Output the [x, y] coordinate of the center of the cell containing the given text.  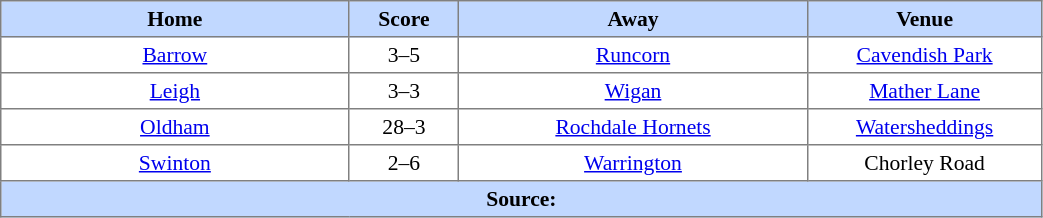
Source: [522, 199]
28–3 [404, 127]
Score [404, 19]
Away [633, 19]
Mather Lane [924, 91]
Barrow [175, 55]
Warrington [633, 163]
Leigh [175, 91]
Wigan [633, 91]
Swinton [175, 163]
Chorley Road [924, 163]
Watersheddings [924, 127]
3–5 [404, 55]
Cavendish Park [924, 55]
Runcorn [633, 55]
Venue [924, 19]
Rochdale Hornets [633, 127]
2–6 [404, 163]
3–3 [404, 91]
Oldham [175, 127]
Home [175, 19]
